Pinpoint the cell where the given text exists, returning its [X, Y] midpoint coordinate. 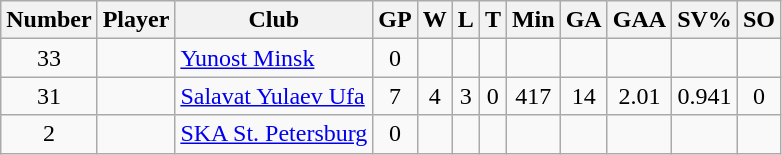
31 [49, 96]
W [434, 20]
GP [395, 20]
SV% [705, 20]
3 [466, 96]
14 [584, 96]
33 [49, 58]
7 [395, 96]
Salavat Yulaev Ufa [274, 96]
417 [533, 96]
SO [758, 20]
2.01 [639, 96]
T [492, 20]
2 [49, 134]
0.941 [705, 96]
L [466, 20]
GA [584, 20]
Player [136, 20]
SKA St. Petersburg [274, 134]
Number [49, 20]
GAA [639, 20]
Club [274, 20]
Min [533, 20]
Yunost Minsk [274, 58]
4 [434, 96]
